Detect which cell encompasses the target text, then output its (X, Y) center coordinate. 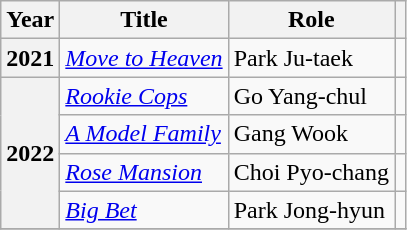
Park Ju-taek (311, 58)
Move to Heaven (144, 58)
Title (144, 20)
Rookie Cops (144, 96)
A Model Family (144, 134)
Rose Mansion (144, 172)
Go Yang-chul (311, 96)
Park Jong-hyun (311, 210)
Year (30, 20)
2022 (30, 153)
Gang Wook (311, 134)
Big Bet (144, 210)
2021 (30, 58)
Choi Pyo-chang (311, 172)
Role (311, 20)
